Detect which cell encompasses the target text, then output its [X, Y] center coordinate. 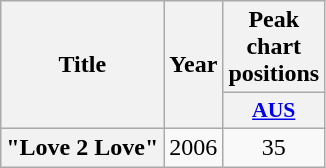
35 [274, 147]
Year [194, 65]
AUS [274, 111]
Peak chart positions [274, 47]
Title [82, 65]
"Love 2 Love" [82, 147]
2006 [194, 147]
